Search for the cell housing the specified text and yield its [X, Y] center coordinate. 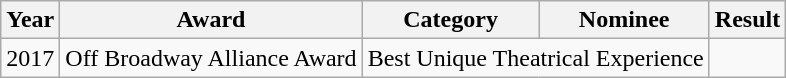
Best Unique Theatrical Experience [536, 58]
Result [747, 20]
2017 [30, 58]
Nominee [624, 20]
Category [450, 20]
Year [30, 20]
Off Broadway Alliance Award [211, 58]
Award [211, 20]
